Extract the [x, y] coordinate from the center of the cell holding the provided text.  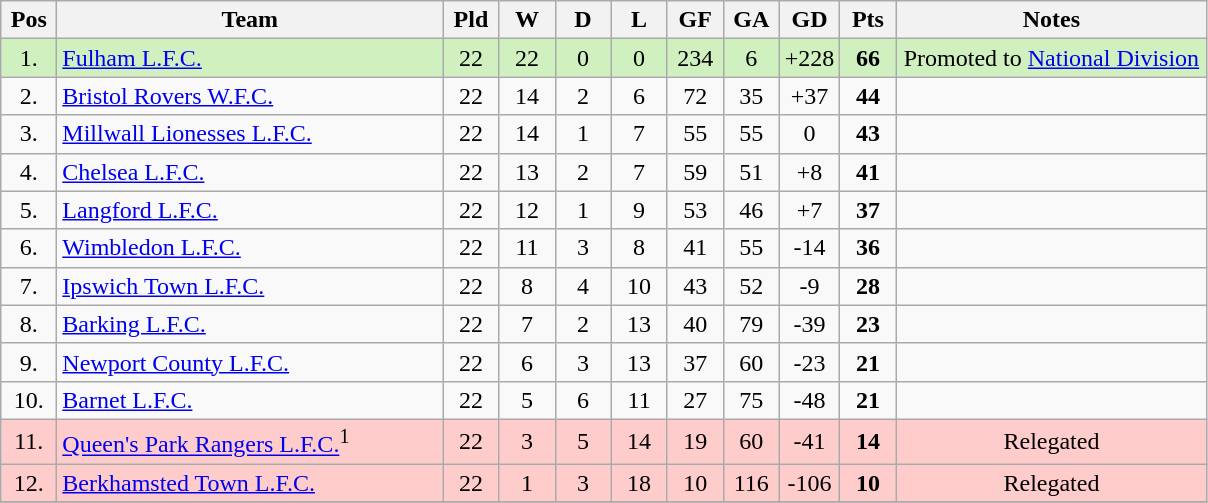
234 [695, 58]
9. [29, 362]
66 [868, 58]
-48 [810, 400]
Langford L.F.C. [250, 210]
Team [250, 20]
27 [695, 400]
Ipswich Town L.F.C. [250, 286]
8. [29, 324]
Newport County L.F.C. [250, 362]
Notes [1052, 20]
4 [583, 286]
116 [751, 483]
Queen's Park Rangers L.F.C.1 [250, 442]
18 [639, 483]
Chelsea L.F.C. [250, 172]
+228 [810, 58]
5. [29, 210]
36 [868, 248]
12 [527, 210]
75 [751, 400]
2. [29, 96]
59 [695, 172]
-39 [810, 324]
4. [29, 172]
Pts [868, 20]
7. [29, 286]
Pos [29, 20]
Promoted to National Division [1052, 58]
+37 [810, 96]
-14 [810, 248]
Barnet L.F.C. [250, 400]
10. [29, 400]
Wimbledon L.F.C. [250, 248]
+7 [810, 210]
3. [29, 134]
1. [29, 58]
D [583, 20]
52 [751, 286]
23 [868, 324]
28 [868, 286]
-9 [810, 286]
Berkhamsted Town L.F.C. [250, 483]
W [527, 20]
72 [695, 96]
-41 [810, 442]
+8 [810, 172]
46 [751, 210]
35 [751, 96]
-106 [810, 483]
GA [751, 20]
GD [810, 20]
79 [751, 324]
12. [29, 483]
Barking L.F.C. [250, 324]
6. [29, 248]
Bristol Rovers W.F.C. [250, 96]
Fulham L.F.C. [250, 58]
Millwall Lionesses L.F.C. [250, 134]
44 [868, 96]
L [639, 20]
40 [695, 324]
53 [695, 210]
11. [29, 442]
GF [695, 20]
Pld [471, 20]
-23 [810, 362]
9 [639, 210]
51 [751, 172]
19 [695, 442]
